Identify which cell holds the provided text, then report its (X, Y) central coordinate. 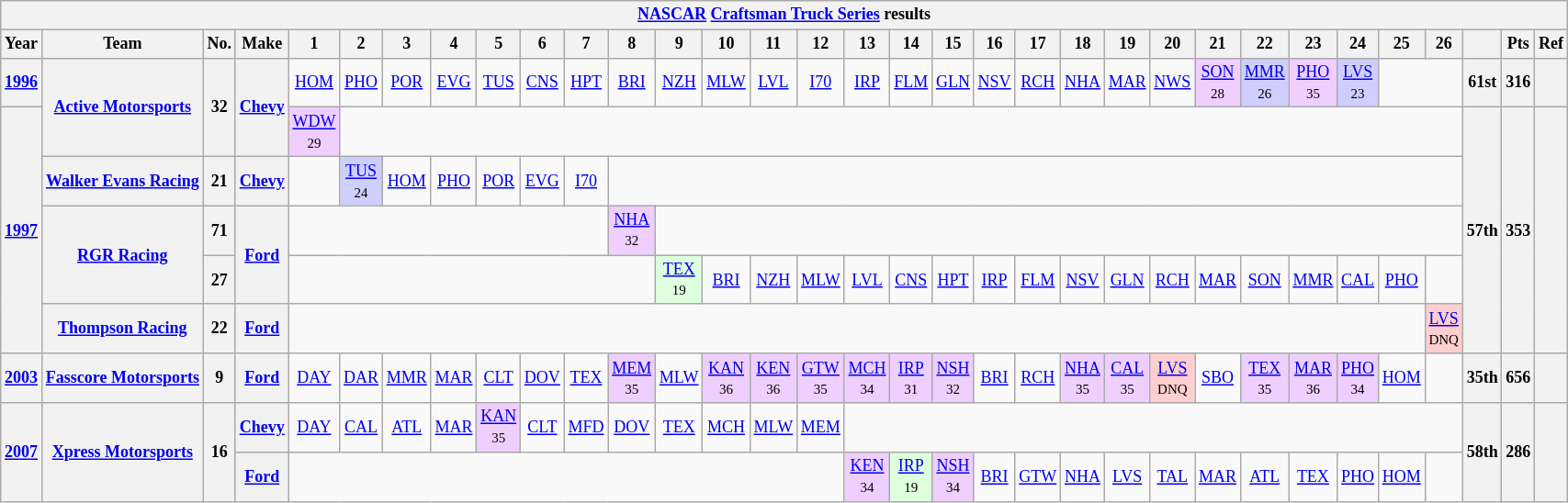
353 (1518, 230)
57th (1483, 230)
Active Motorsports (122, 106)
No. (219, 44)
58th (1483, 452)
27 (219, 280)
TEX35 (1264, 378)
286 (1518, 452)
PHO35 (1314, 83)
NHA32 (632, 230)
23 (1314, 44)
32 (219, 106)
NSH34 (953, 476)
SON28 (1218, 83)
LVS23 (1358, 83)
SON (1264, 280)
1 (314, 44)
2007 (22, 452)
10 (726, 44)
Make (262, 44)
Team (122, 44)
LVS (1127, 476)
MAR36 (1314, 378)
NWS (1172, 83)
5 (499, 44)
RGR Racing (122, 255)
11 (773, 44)
TUS (499, 83)
61st (1483, 83)
18 (1083, 44)
26 (1444, 44)
14 (911, 44)
NHA35 (1083, 378)
4 (454, 44)
71 (219, 230)
MCH (726, 428)
20 (1172, 44)
1996 (22, 83)
TEX19 (680, 280)
GTW (1038, 476)
1997 (22, 230)
Year (22, 44)
25 (1402, 44)
MFD (586, 428)
MEM (821, 428)
KAN35 (499, 428)
15 (953, 44)
NSH32 (953, 378)
316 (1518, 83)
7 (586, 44)
656 (1518, 378)
Walker Evans Racing (122, 181)
KEN34 (867, 476)
17 (1038, 44)
NASCAR Craftsman Truck Series results (784, 15)
2 (362, 44)
Ref (1551, 44)
Fasscore Motorsports (122, 378)
WDW29 (314, 132)
13 (867, 44)
8 (632, 44)
Xpress Motorsports (122, 452)
IRP19 (911, 476)
Pts (1518, 44)
MMR26 (1264, 83)
GTW35 (821, 378)
DAR (362, 378)
SBO (1218, 378)
CAL35 (1127, 378)
KEN36 (773, 378)
MEM35 (632, 378)
PHO34 (1358, 378)
12 (821, 44)
3 (406, 44)
24 (1358, 44)
KAN36 (726, 378)
MCH34 (867, 378)
2003 (22, 378)
19 (1127, 44)
TUS24 (362, 181)
IRP31 (911, 378)
6 (542, 44)
Thompson Racing (122, 329)
TAL (1172, 476)
35th (1483, 378)
